Return [X, Y] of the center of cell containing provided text 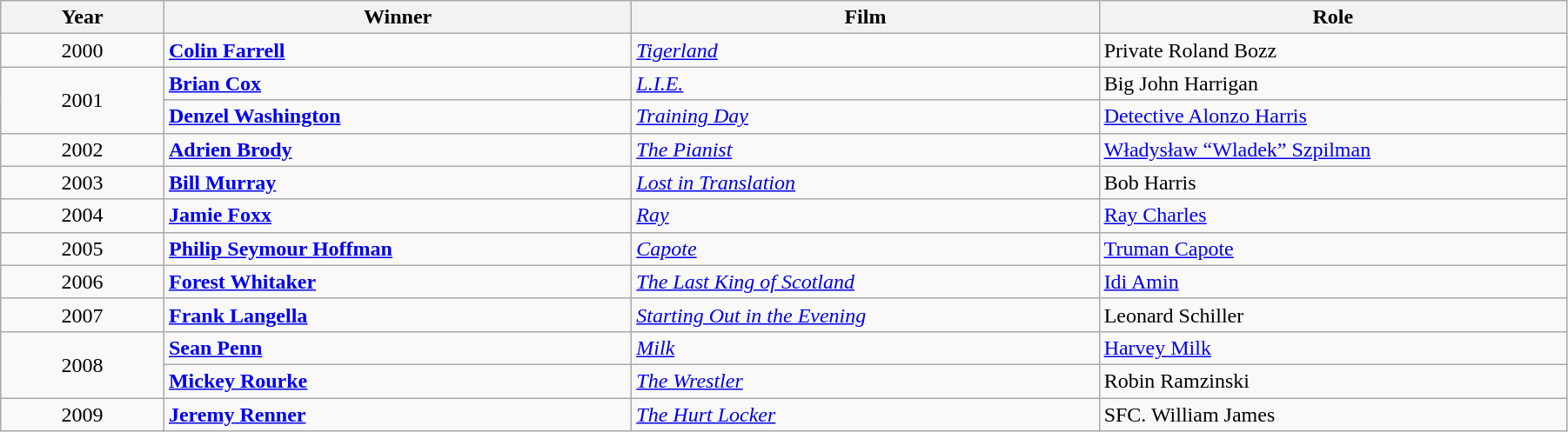
Bob Harris [1333, 183]
2007 [83, 315]
Adrien Brody [397, 150]
Sean Penn [397, 348]
Denzel Washington [397, 116]
Ray Charles [1333, 216]
The Last King of Scotland [865, 282]
The Hurt Locker [865, 415]
Training Day [865, 116]
Milk [865, 348]
Truman Capote [1333, 249]
Władysław “Wladek” Szpilman [1333, 150]
The Pianist [865, 150]
2009 [83, 415]
Colin Farrell [397, 50]
Starting Out in the Evening [865, 315]
2003 [83, 183]
Role [1333, 17]
Big John Harrigan [1333, 83]
2000 [83, 50]
Philip Seymour Hoffman [397, 249]
2004 [83, 216]
Harvey Milk [1333, 348]
Mickey Rourke [397, 381]
Frank Langella [397, 315]
Detective Alonzo Harris [1333, 116]
Robin Ramzinski [1333, 381]
2005 [83, 249]
2006 [83, 282]
Bill Murray [397, 183]
SFC. William James [1333, 415]
Ray [865, 216]
Leonard Schiller [1333, 315]
L.I.E. [865, 83]
Forest Whitaker [397, 282]
Jeremy Renner [397, 415]
2008 [83, 364]
Lost in Translation [865, 183]
2002 [83, 150]
Film [865, 17]
Idi Amin [1333, 282]
Year [83, 17]
Winner [397, 17]
Jamie Foxx [397, 216]
The Wrestler [865, 381]
2001 [83, 100]
Brian Cox [397, 83]
Tigerland [865, 50]
Private Roland Bozz [1333, 50]
Capote [865, 249]
